From the cell containing the given text, extract its center point as [x, y] coordinate. 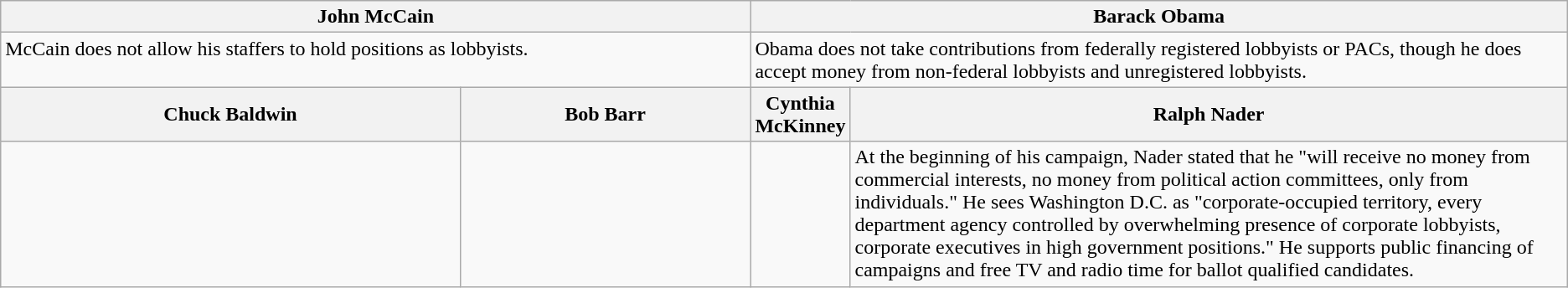
Ralph Nader [1209, 114]
Bob Barr [605, 114]
Chuck Baldwin [231, 114]
Barack Obama [1159, 17]
John McCain [375, 17]
Cynthia McKinney [801, 114]
McCain does not allow his staffers to hold positions as lobbyists. [375, 60]
